Output the [x, y] coordinate of the center of the cell containing the given text.  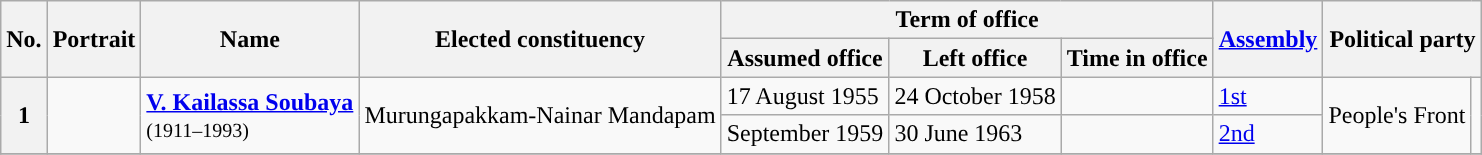
Name [250, 39]
Term of office [967, 20]
1st [1268, 96]
September 1959 [805, 134]
Left office [975, 58]
Political party [1402, 39]
No. [24, 39]
V. Kailassa Soubaya(1911–1993) [250, 115]
1 [24, 115]
People's Front [1397, 115]
Time in office [1137, 58]
Assumed office [805, 58]
Assembly [1268, 39]
30 June 1963 [975, 134]
Elected constituency [540, 39]
Murungapakkam-Nainar Mandapam [540, 115]
24 October 1958 [975, 96]
2nd [1268, 134]
Portrait [94, 39]
17 August 1955 [805, 96]
